Pinpoint the cell where the given text exists, returning its (x, y) midpoint coordinate. 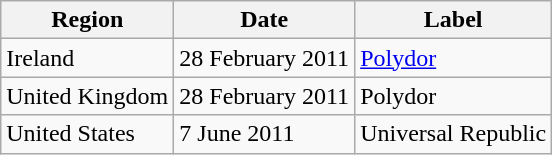
Label (454, 20)
Date (264, 20)
Region (88, 20)
Universal Republic (454, 134)
United States (88, 134)
7 June 2011 (264, 134)
Ireland (88, 58)
United Kingdom (88, 96)
